Return (x, y) of the center of cell containing provided text 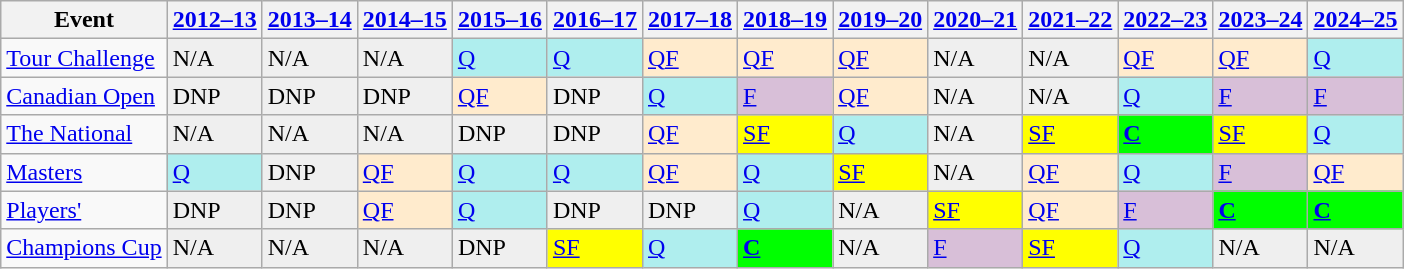
Event (84, 20)
2015–16 (500, 20)
2016–17 (594, 20)
2019–20 (880, 20)
2020–21 (976, 20)
The National (84, 134)
2022–23 (1166, 20)
2012–13 (214, 20)
2023–24 (1260, 20)
Masters (84, 172)
2024–25 (1356, 20)
Players' (84, 210)
2014–15 (404, 20)
2013–14 (310, 20)
2018–19 (786, 20)
Tour Challenge (84, 58)
Champions Cup (84, 248)
2021–22 (1070, 20)
2017–18 (690, 20)
Canadian Open (84, 96)
